Output the (X, Y) coordinate of the center of the cell containing the given text.  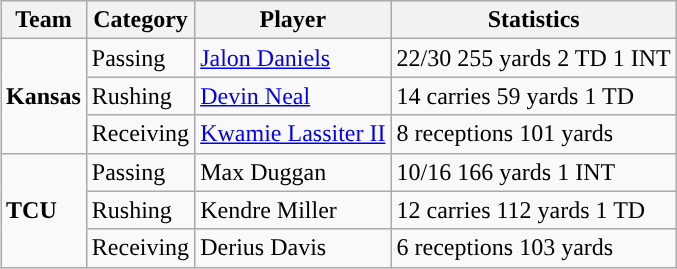
Derius Davis (293, 248)
12 carries 112 yards 1 TD (534, 210)
Kwamie Lassiter II (293, 134)
Jalon Daniels (293, 58)
Statistics (534, 20)
Devin Neal (293, 96)
Category (140, 20)
22/30 255 yards 2 TD 1 INT (534, 58)
8 receptions 101 yards (534, 134)
Team (44, 20)
Player (293, 20)
TCU (44, 210)
Kansas (44, 96)
10/16 166 yards 1 INT (534, 172)
Kendre Miller (293, 210)
14 carries 59 yards 1 TD (534, 96)
6 receptions 103 yards (534, 248)
Max Duggan (293, 172)
